Identify which cell holds the provided text, then report its (x, y) central coordinate. 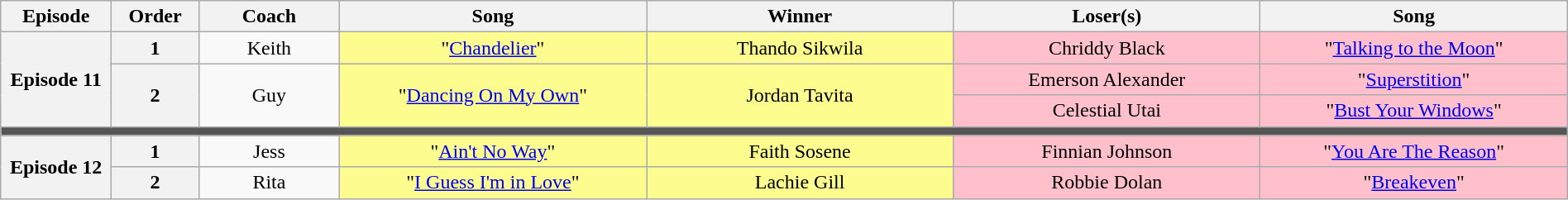
Coach (270, 17)
"Chandelier" (493, 48)
Jess (270, 151)
Robbie Dolan (1107, 183)
Episode 11 (56, 79)
Guy (270, 95)
"Bust Your Windows" (1414, 111)
Jordan Tavita (801, 95)
Faith Sosene (801, 151)
Finnian Johnson (1107, 151)
"Dancing On My Own" (493, 95)
Winner (801, 17)
Order (155, 17)
Emerson Alexander (1107, 79)
Chriddy Black (1107, 48)
Thando Sikwila (801, 48)
"Ain't No Way" (493, 151)
Keith (270, 48)
"Breakeven" (1414, 183)
"Superstition" (1414, 79)
Lachie Gill (801, 183)
Rita (270, 183)
Episode (56, 17)
Celestial Utai (1107, 111)
Loser(s) (1107, 17)
"I Guess I'm in Love" (493, 183)
"You Are The Reason" (1414, 151)
Episode 12 (56, 167)
"Talking to the Moon" (1414, 48)
